Provide the [X, Y] coordinate of the cell's center where the given text is located.  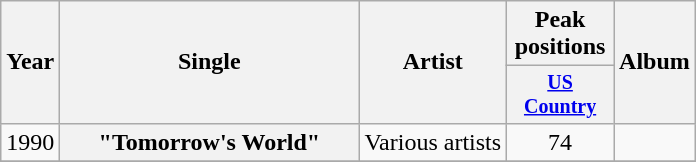
Album [655, 62]
1990 [30, 142]
74 [560, 142]
Single [210, 62]
Peak positions [560, 34]
"Tomorrow's World" [210, 142]
Various artists [433, 142]
US Country [560, 94]
Artist [433, 62]
Year [30, 62]
